Detect which cell encompasses the target text, then output its [x, y] center coordinate. 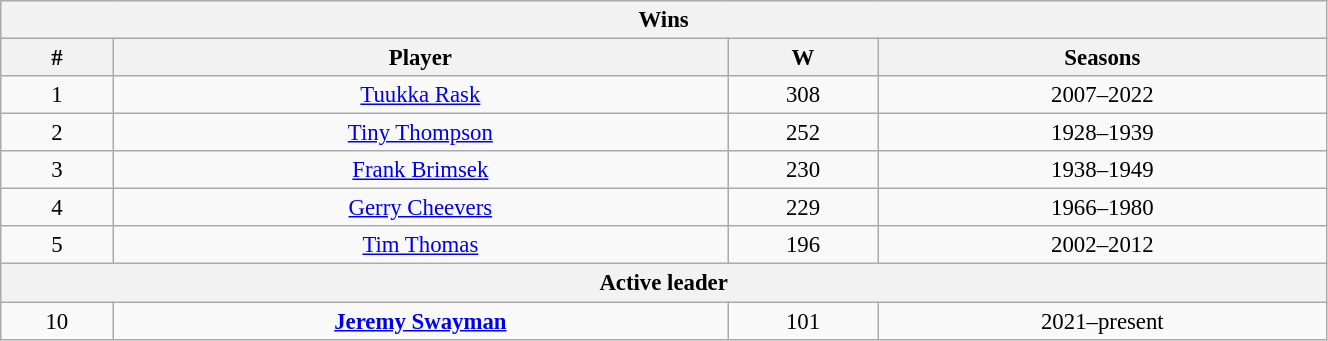
101 [803, 321]
Gerry Cheevers [420, 208]
Player [420, 58]
2007–2022 [1102, 95]
3 [57, 170]
Active leader [664, 283]
4 [57, 208]
10 [57, 321]
252 [803, 133]
Seasons [1102, 58]
W [803, 58]
2002–2012 [1102, 245]
Jeremy Swayman [420, 321]
Wins [664, 20]
2 [57, 133]
1 [57, 95]
Frank Brimsek [420, 170]
229 [803, 208]
1938–1949 [1102, 170]
196 [803, 245]
# [57, 58]
5 [57, 245]
Tuukka Rask [420, 95]
1928–1939 [1102, 133]
2021–present [1102, 321]
230 [803, 170]
Tiny Thompson [420, 133]
308 [803, 95]
1966–1980 [1102, 208]
Tim Thomas [420, 245]
